Pinpoint the cell where the given text exists, returning its [x, y] midpoint coordinate. 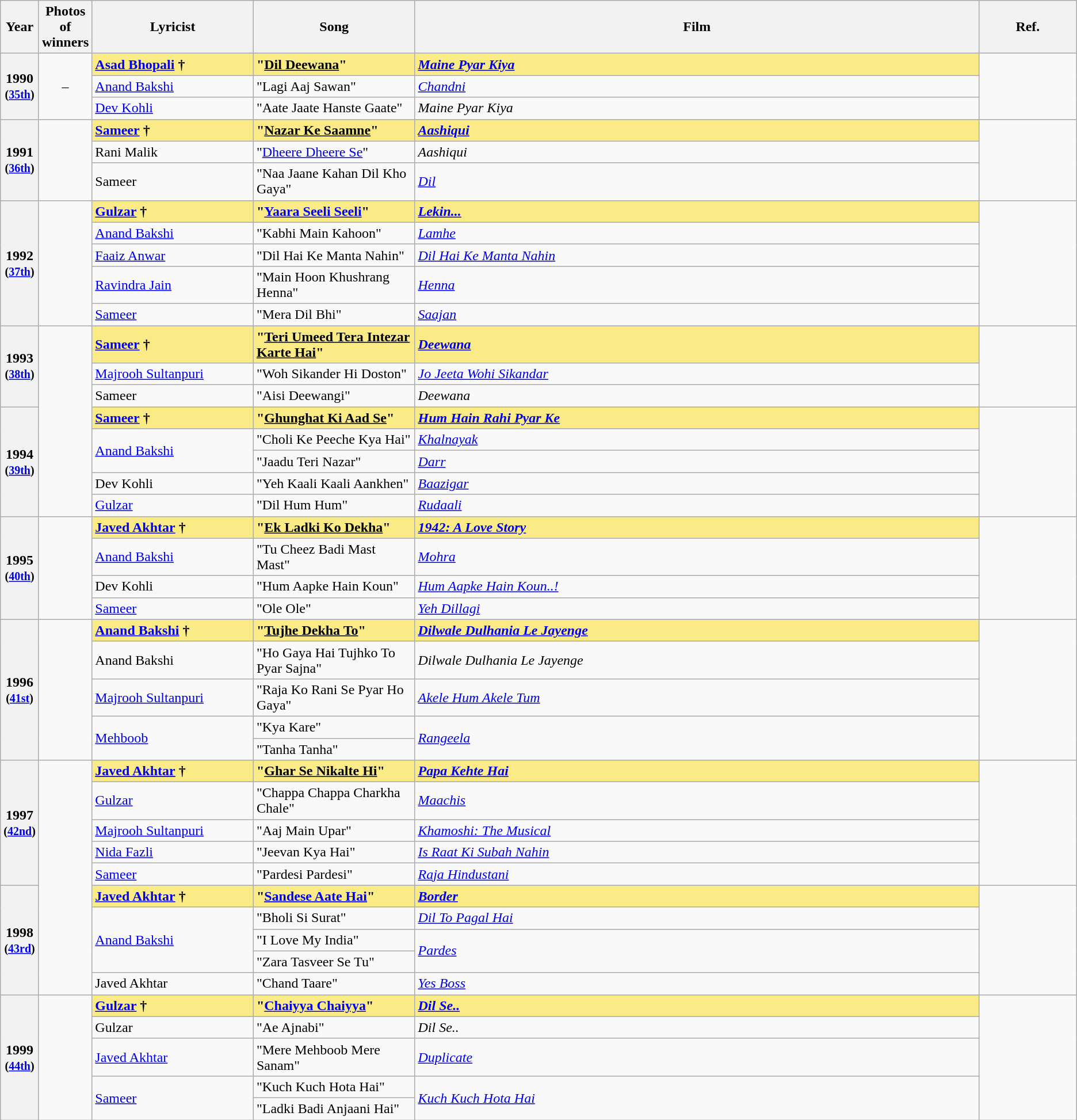
"Tu Cheez Badi Mast Mast" [334, 557]
Maachis [697, 801]
Lekin... [697, 211]
"Tujhe Dekha To" [334, 630]
"Ho Gaya Hai Tujhko To Pyar Sajna" [334, 660]
Film [697, 27]
"Mere Mehboob Mere Sanam" [334, 1057]
"Kya Kare" [334, 727]
1999(44th) [20, 1057]
Rani Malik [173, 152]
"Ghunghat Ki Aad Se" [334, 418]
"Dil Hum Hum" [334, 505]
Khalnayak [697, 440]
1997(42nd) [20, 823]
Lyricist [173, 27]
"Ole Ole" [334, 608]
1993(38th) [20, 366]
"Yaara Seeli Seeli" [334, 211]
Rudaali [697, 505]
Dil [697, 182]
Hum Aapke Hain Koun..! [697, 586]
"Chaiyya Chaiyya" [334, 1005]
Mehboob [173, 738]
Saajan [697, 314]
Henna [697, 284]
1994(39th) [20, 462]
Baazigar [697, 483]
Ravindra Jain [173, 284]
"Zara Tasveer Se Tu" [334, 962]
Year [20, 27]
1990(35th) [20, 86]
"Kabhi Main Kahoon" [334, 233]
Is Raat Ki Subah Nahin [697, 852]
"Dil Hai Ke Manta Nahin" [334, 255]
"Ek Ladki Ko Dekha" [334, 527]
Chandni [697, 86]
"Teri Umeed Tera Intezar Karte Hai" [334, 344]
"Kuch Kuch Hota Hai" [334, 1087]
Photos of winners [65, 27]
Nida Fazli [173, 852]
"Yeh Kaali Kaali Aankhen" [334, 483]
"Pardesi Pardesi" [334, 874]
"Jeevan Kya Hai" [334, 852]
Raja Hindustani [697, 874]
1942: A Love Story [697, 527]
"Chand Taare" [334, 984]
"Hum Aapke Hain Koun" [334, 586]
"Sandese Aate Hai" [334, 896]
"Ae Ajnabi" [334, 1027]
Akele Hum Akele Tum [697, 698]
Duplicate [697, 1057]
Darr [697, 462]
Song [334, 27]
Rangeela [697, 738]
"Main Hoon Khushrang Henna" [334, 284]
"I Love My India" [334, 940]
"Lagi Aaj Sawan" [334, 86]
"Naa Jaane Kahan Dil Kho Gaya" [334, 182]
Ref. [1028, 27]
"Choli Ke Peeche Kya Hai" [334, 440]
"Bholi Si Surat" [334, 918]
"Raja Ko Rani Se Pyar Ho Gaya" [334, 698]
"Aate Jaate Hanste Gaate" [334, 108]
Papa Kehte Hai [697, 771]
"Mera Dil Bhi" [334, 314]
Dil Hai Ke Manta Nahin [697, 255]
– [65, 86]
Khamoshi: The Musical [697, 831]
Mohra [697, 557]
Yes Boss [697, 984]
"Aaj Main Upar" [334, 831]
Anand Bakshi † [173, 630]
1992(37th) [20, 262]
"Ladki Badi Anjaani Hai" [334, 1108]
Yeh Dillagi [697, 608]
"Aisi Deewangi" [334, 396]
"Dheere Dheere Se" [334, 152]
Jo Jeeta Wohi Sikandar [697, 374]
Asad Bhopali † [173, 64]
Kuch Kuch Hota Hai [697, 1098]
"Woh Sikander Hi Doston" [334, 374]
1995(40th) [20, 567]
"Jaadu Teri Nazar" [334, 462]
1996(41st) [20, 689]
"Tanha Tanha" [334, 749]
"Ghar Se Nikalte Hi" [334, 771]
1991(36th) [20, 160]
Dil To Pagal Hai [697, 918]
Pardes [697, 951]
"Nazar Ke Saamne" [334, 130]
Border [697, 896]
"Chappa Chappa Charkha Chale" [334, 801]
Faaiz Anwar [173, 255]
Hum Hain Rahi Pyar Ke [697, 418]
"Dil Deewana" [334, 64]
Lamhe [697, 233]
1998(43rd) [20, 940]
